Capture the cell that displays the provided text and extract its [X, Y] central coordinate. 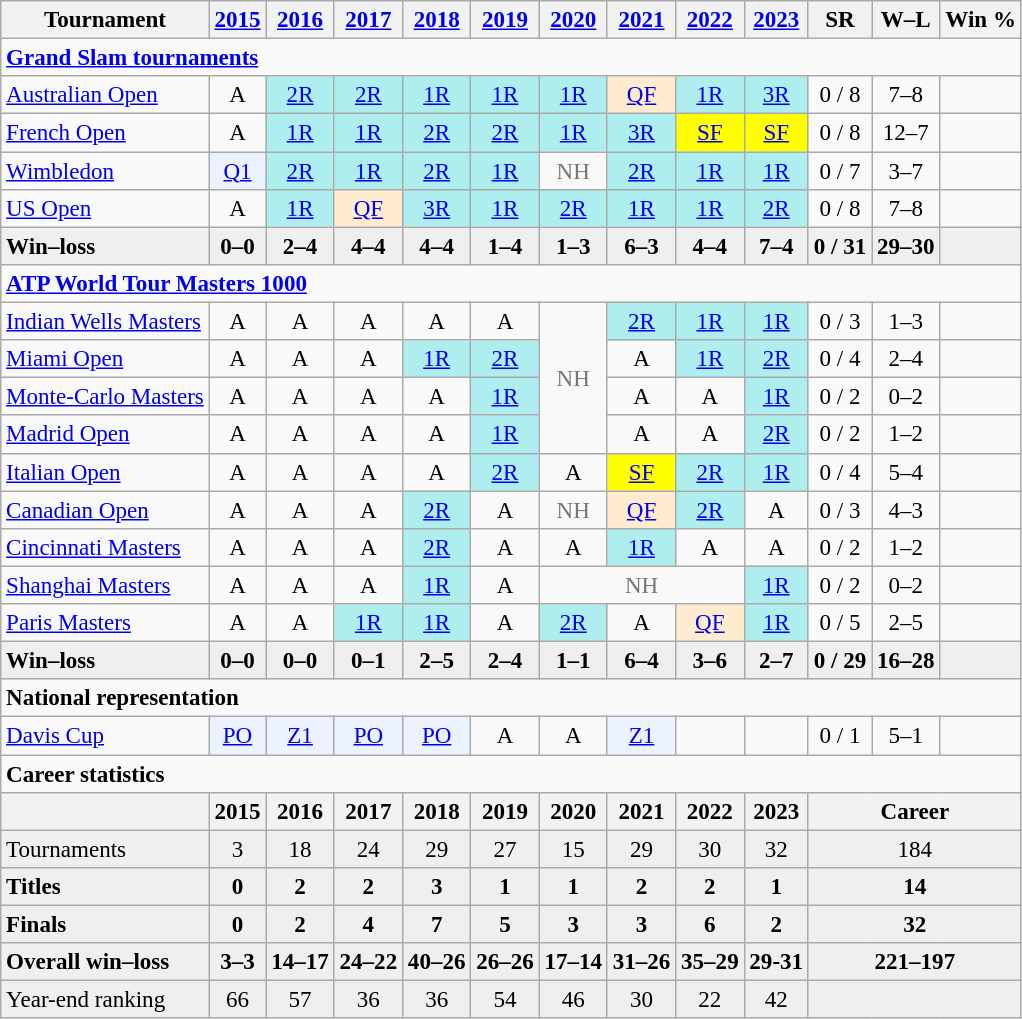
42 [776, 1000]
Career statistics [512, 774]
4–3 [906, 510]
3–6 [710, 661]
15 [573, 849]
27 [505, 849]
Finals [105, 925]
1–1 [573, 661]
Career [914, 812]
Year-end ranking [105, 1000]
W–L [906, 20]
Indian Wells Masters [105, 322]
Cincinnati Masters [105, 548]
221–197 [914, 962]
Paris Masters [105, 623]
0 / 5 [840, 623]
29-31 [776, 962]
5 [505, 925]
22 [710, 1000]
6–4 [641, 661]
3–3 [238, 962]
3–7 [906, 171]
Canadian Open [105, 510]
17–14 [573, 962]
40–26 [437, 962]
35–29 [710, 962]
5–4 [906, 472]
Australian Open [105, 95]
Italian Open [105, 472]
Shanghai Masters [105, 585]
Win % [980, 20]
12–7 [906, 133]
French Open [105, 133]
6 [710, 925]
0 / 7 [840, 171]
46 [573, 1000]
4 [368, 925]
7 [437, 925]
Davis Cup [105, 736]
Monte-Carlo Masters [105, 397]
SR [840, 20]
26–26 [505, 962]
Miami Open [105, 359]
54 [505, 1000]
24–22 [368, 962]
US Open [105, 209]
24 [368, 849]
66 [238, 1000]
Titles [105, 887]
Wimbledon [105, 171]
184 [914, 849]
Q1 [238, 171]
National representation [512, 698]
6–3 [641, 246]
29–30 [906, 246]
18 [300, 849]
0–1 [368, 661]
0 / 1 [840, 736]
Overall win–loss [105, 962]
14 [914, 887]
1–4 [505, 246]
14–17 [300, 962]
0 / 29 [840, 661]
57 [300, 1000]
Tournament [105, 20]
5–1 [906, 736]
0 / 31 [840, 246]
7–4 [776, 246]
Grand Slam tournaments [512, 58]
Madrid Open [105, 435]
ATP World Tour Masters 1000 [512, 284]
31–26 [641, 962]
2–7 [776, 661]
Tournaments [105, 849]
16–28 [906, 661]
